Pinpoint the cell where the given text exists, returning its (X, Y) midpoint coordinate. 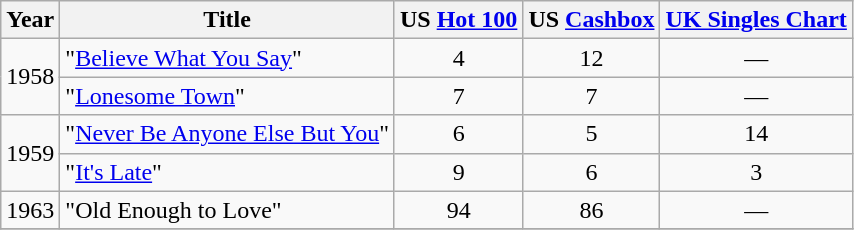
5 (592, 134)
"Old Enough to Love" (228, 210)
12 (592, 58)
US Hot 100 (458, 20)
Year (30, 20)
14 (756, 134)
UK Singles Chart (756, 20)
94 (458, 210)
1963 (30, 210)
4 (458, 58)
"It's Late" (228, 172)
1959 (30, 153)
86 (592, 210)
"Believe What You Say" (228, 58)
Title (228, 20)
1958 (30, 77)
3 (756, 172)
"Never Be Anyone Else But You" (228, 134)
"Lonesome Town" (228, 96)
US Cashbox (592, 20)
9 (458, 172)
